Capture the cell that displays the provided text and extract its [x, y] central coordinate. 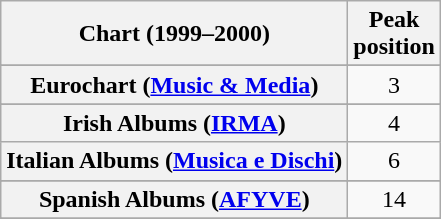
Italian Albums (Musica e Dischi) [174, 161]
4 [394, 123]
Peak position [394, 34]
14 [394, 199]
Irish Albums (IRMA) [174, 123]
Spanish Albums (AFYVE) [174, 199]
Eurochart (Music & Media) [174, 85]
6 [394, 161]
Chart (1999–2000) [174, 34]
3 [394, 85]
